Search for the cell housing the specified text and yield its (X, Y) center coordinate. 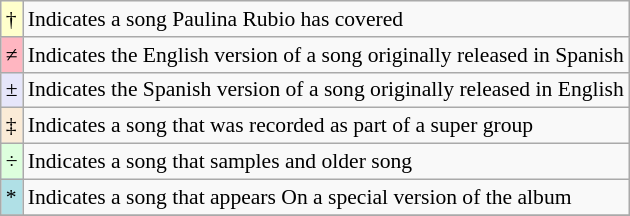
‡ (12, 126)
± (12, 90)
Indicates a song that samples and older song (326, 162)
Indicates a song that appears On a special version of the album (326, 197)
Indicates the Spanish version of a song originally released in English (326, 90)
Indicates a song that was recorded as part of a super group (326, 126)
Indicates a song Paulina Rubio has covered (326, 19)
† (12, 19)
÷ (12, 162)
Indicates the English version of a song originally released in Spanish (326, 55)
* (12, 197)
≠ (12, 55)
